Return the (x, y) coordinate for the center point of the cell that contains the specified text.  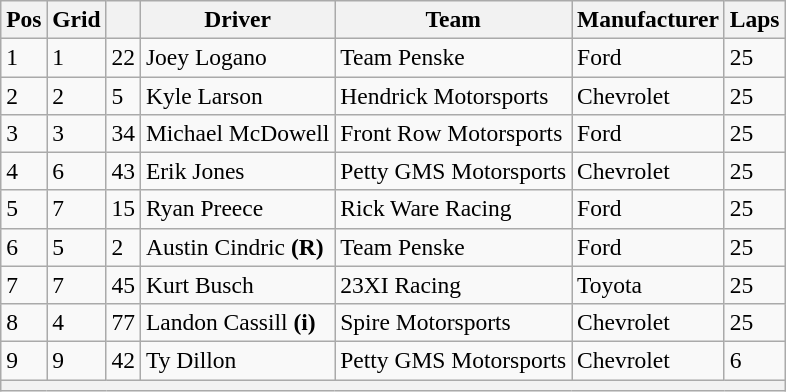
Spire Motorsports (454, 322)
Front Row Motorsports (454, 133)
22 (123, 57)
Austin Cindric (R) (237, 247)
Team (454, 19)
Hendrick Motorsports (454, 95)
34 (123, 133)
Rick Ware Racing (454, 209)
Manufacturer (648, 19)
45 (123, 285)
Erik Jones (237, 171)
Driver (237, 19)
42 (123, 360)
8 (24, 322)
Ty Dillon (237, 360)
Michael McDowell (237, 133)
Laps (754, 19)
Pos (24, 19)
15 (123, 209)
43 (123, 171)
Kyle Larson (237, 95)
Grid (76, 19)
Kurt Busch (237, 285)
Ryan Preece (237, 209)
23XI Racing (454, 285)
Landon Cassill (i) (237, 322)
Joey Logano (237, 57)
Toyota (648, 285)
77 (123, 322)
